Scan for the cell matching the given text and deliver its (x, y) coordinate at center. 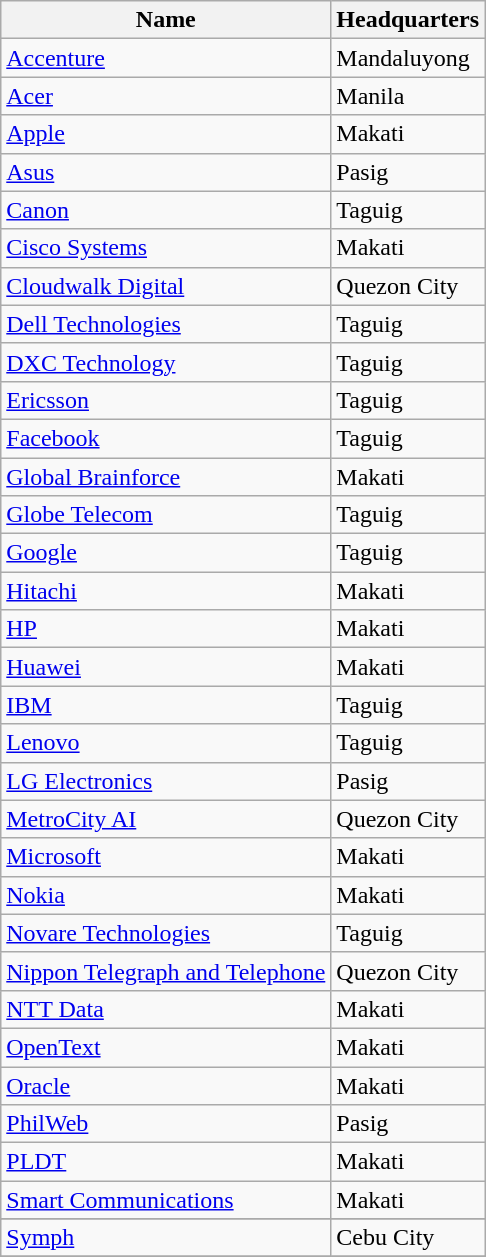
PhilWeb (166, 1124)
Google (166, 553)
Apple (166, 134)
Smart Communications (166, 1200)
Cloudwalk Digital (166, 286)
Canon (166, 210)
Facebook (166, 438)
LG Electronics (166, 781)
Headquarters (408, 20)
MetroCity AI (166, 819)
PLDT (166, 1162)
Oracle (166, 1085)
Manila (408, 96)
Novare Technologies (166, 933)
IBM (166, 705)
Dell Technologies (166, 324)
Acer (166, 96)
Global Brainforce (166, 477)
Nippon Telegraph and Telephone (166, 971)
Huawei (166, 667)
DXC Technology (166, 362)
Accenture (166, 58)
HP (166, 629)
Cisco Systems (166, 248)
Lenovo (166, 743)
NTT Data (166, 1009)
Cebu City (408, 1238)
Microsoft (166, 857)
Mandaluyong (408, 58)
Name (166, 20)
OpenText (166, 1047)
Globe Telecom (166, 515)
Symph (166, 1238)
Ericsson (166, 400)
Nokia (166, 895)
Hitachi (166, 591)
Asus (166, 172)
